Identify which cell holds the provided text, then report its [x, y] central coordinate. 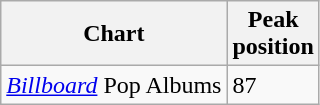
Chart [114, 34]
Peakposition [273, 34]
Billboard Pop Albums [114, 85]
87 [273, 85]
